For the text-containing cell, return its midpoint in (x, y) coordinate format. 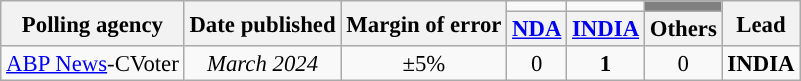
±5% (424, 64)
Others (683, 30)
March 2024 (262, 64)
ABP News-CVoter (92, 64)
NDA (537, 30)
1 (606, 64)
Polling agency (92, 24)
Date published (262, 24)
Lead (761, 24)
Margin of error (424, 24)
